Search for the cell housing the specified text and yield its (X, Y) center coordinate. 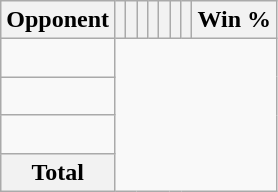
Win % (234, 20)
Total (58, 172)
Opponent (58, 20)
